Extract the [X, Y] coordinate from the center of the cell holding the provided text.  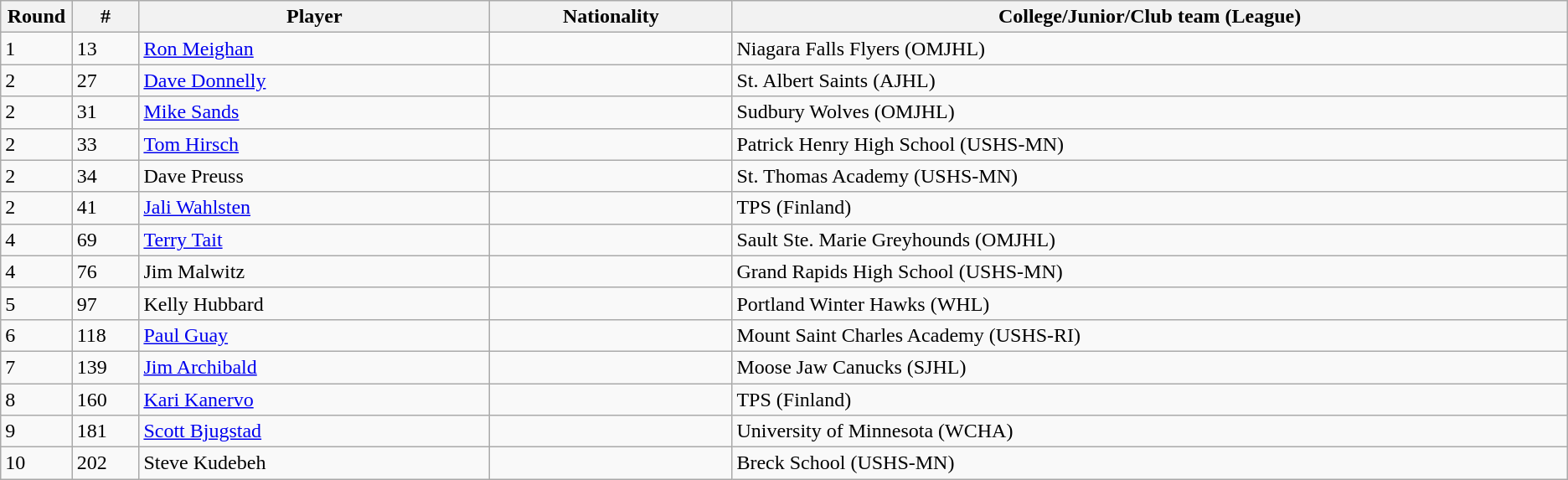
Mount Saint Charles Academy (USHS-RI) [1149, 335]
7 [37, 367]
31 [106, 112]
Kari Kanervo [315, 400]
33 [106, 144]
1 [37, 49]
College/Junior/Club team (League) [1149, 17]
Breck School (USHS-MN) [1149, 463]
13 [106, 49]
76 [106, 271]
69 [106, 240]
Niagara Falls Flyers (OMJHL) [1149, 49]
St. Thomas Academy (USHS-MN) [1149, 176]
Jim Malwitz [315, 271]
Tom Hirsch [315, 144]
27 [106, 80]
6 [37, 335]
8 [37, 400]
Sudbury Wolves (OMJHL) [1149, 112]
# [106, 17]
Portland Winter Hawks (WHL) [1149, 303]
Dave Preuss [315, 176]
10 [37, 463]
181 [106, 431]
139 [106, 367]
160 [106, 400]
Jali Wahlsten [315, 208]
97 [106, 303]
Jim Archibald [315, 367]
Mike Sands [315, 112]
Moose Jaw Canucks (SJHL) [1149, 367]
118 [106, 335]
Nationality [611, 17]
Round [37, 17]
Scott Bjugstad [315, 431]
St. Albert Saints (AJHL) [1149, 80]
Sault Ste. Marie Greyhounds (OMJHL) [1149, 240]
Paul Guay [315, 335]
Player [315, 17]
34 [106, 176]
Dave Donnelly [315, 80]
Patrick Henry High School (USHS-MN) [1149, 144]
Terry Tait [315, 240]
Grand Rapids High School (USHS-MN) [1149, 271]
Kelly Hubbard [315, 303]
University of Minnesota (WCHA) [1149, 431]
9 [37, 431]
Ron Meighan [315, 49]
5 [37, 303]
202 [106, 463]
Steve Kudebeh [315, 463]
41 [106, 208]
